From the cell containing the given text, extract its center point as (x, y) coordinate. 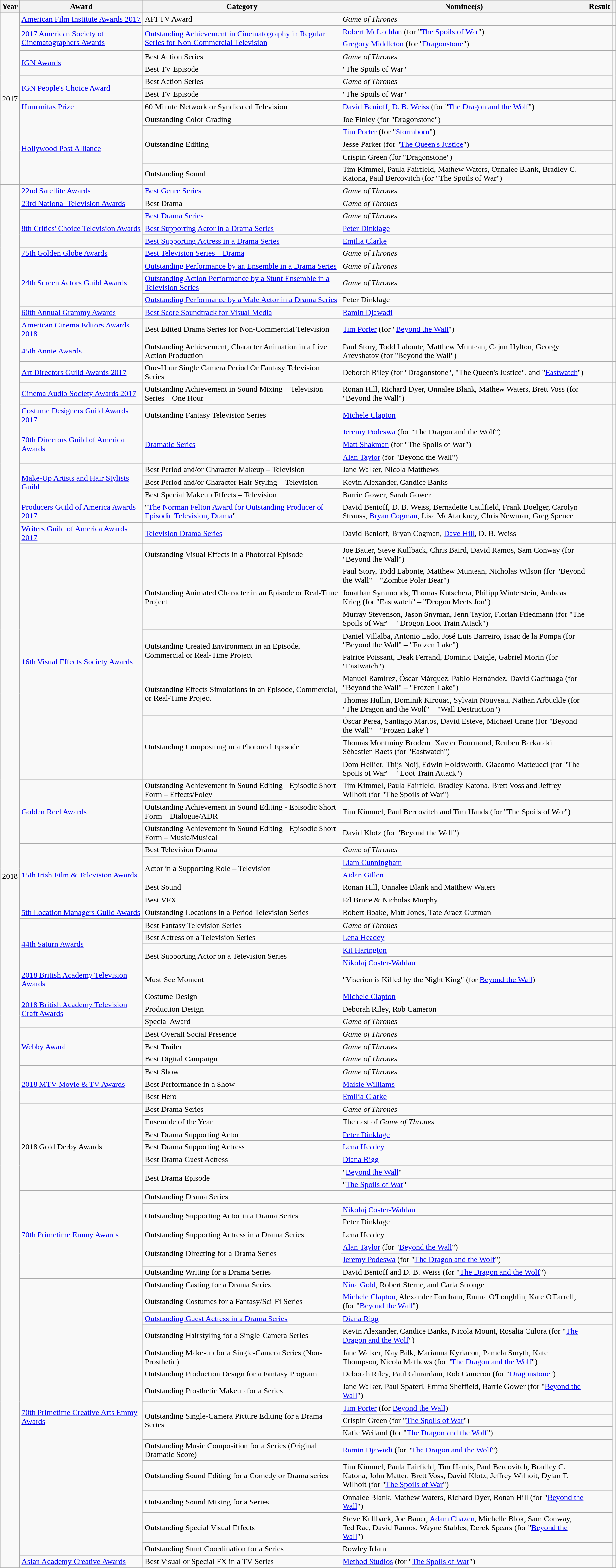
Manuel Ramírez, Óscar Márquez, Pablo Hernández, David Gacituaga (for "Beyond the Wall" – "Frozen Lake") (464, 683)
Humanitas Prize (82, 107)
Best Period and/or Character Makeup – Television (242, 470)
Best Period and/or Character Hair Styling – Television (242, 482)
Best Fantasy Television Series (242, 925)
Daniel Villalba, Antonio Lado, José Luis Barreiro, Isaac de la Pompa (for "Beyond the Wall" – "Frozen Lake") (464, 640)
Óscar Perea, Santiago Martos, David Esteve, Michael Crane (for "Beyond the Wall" – "Frozen Lake") (464, 726)
Outstanding Drama Series (242, 1197)
Best Score Soundtrack for Visual Media (242, 312)
Outstanding Hairstyling for a Single-Camera Series (242, 1336)
Cinema Audio Society Awards 2017 (82, 394)
Best Sound (242, 887)
Deborah Riley, Paul Ghirardani, Rob Cameron (for "Dragonstone") (464, 1374)
Outstanding Stunt Coordination for a Series (242, 1549)
IGN Awards (82, 63)
Robert McLachlan (for "The Spoils of War") (464, 32)
Outstanding Effects Simulations in an Episode, Commercial, or Real-Time Project (242, 693)
Outstanding Special Visual Effects (242, 1528)
American Cinema Editors Awards 2018 (82, 329)
Best Television Drama (242, 850)
5th Location Managers Guild Awards (82, 912)
Aidan Gillen (464, 875)
Tim Kimmel, Paula Fairfield, Mathew Waters, Onnalee Blank, Bradley C. Katona, Paul Bercovitch (for "The Spoils of War") (464, 174)
Ramin Djawadi (for "The Dragon and the Wolf") (464, 1450)
Ronan Hill, Onnalee Blank and Matthew Waters (464, 887)
Jane Walker, Kay Bilk, Marianna Kyriacou, Pamela Smyth, Kate Thompson, Nicola Mathews (for "The Dragon and the Wolf") (464, 1357)
60 Minute Network or Syndicated Television (242, 107)
44th Saturn Awards (82, 944)
Joe Finley (for "Dragonstone") (464, 119)
David Benioff, Bryan Cogman, Dave Hill, D. B. Weiss (464, 533)
Outstanding Visual Effects in a Photoreal Episode (242, 554)
Production Design (242, 1009)
"The Norman Felton Award for Outstanding Producer of Episodic Television, Drama" (242, 511)
Outstanding Achievement in Sound Mixing – Television Series – One Hour (242, 394)
One-Hour Single Camera Period Or Fantasy Television Series (242, 372)
AFI TV Award (242, 19)
Outstanding Achievement in Sound Editing - Episodic Short Form – Music/Musical (242, 833)
David Benioff, D. B. Weiss (for "The Dragon and the Wolf") (464, 107)
Ensemble of the Year (242, 1122)
Robert Boake, Matt Jones, Tate Araez Guzman (464, 912)
Asian Academy Creative Awards (82, 1561)
Best Actress on a Television Series (242, 937)
Best Trailer (242, 1047)
Best Edited Drama Series for Non-Commercial Television (242, 329)
Maisie Williams (464, 1084)
Thomas Hullin, Dominik Kirouac, Sylvain Nouveau, Nathan Arbuckle (for "The Dragon and the Wolf" – "Wall Destruction") (464, 704)
Best Supporting Actor in a Drama Series (242, 228)
Tim Kimmel, Paula Fairfield, Bradley Katona, Brett Voss and Jeffrey Wilhoit (for "The Spoils of War") (464, 790)
Best Visual or Special FX in a TV Series (242, 1561)
45th Annie Awards (82, 351)
2017 (10, 99)
Barrie Gower, Sarah Gower (464, 495)
Ronan Hill, Richard Dyer, Onnalee Blank, Mathew Waters, Brett Voss (for "Beyond the Wall") (464, 394)
Best Performance in a Show (242, 1084)
Webby Award (82, 1047)
2018 British Academy Television Craft Awards (82, 1009)
Dramatic Series (242, 445)
Actor in a Supporting Role – Television (242, 869)
Murray Stevenson, Jason Snyman, Jenn Taylor, Florian Friedmann (for "The Spoils of War" – "Drogon Loot Train Attack") (464, 619)
Best Drama Supporting Actor (242, 1134)
Jane Walker, Paul Spateri, Emma Sheffield, Barrie Gower (for "Beyond the Wall") (464, 1391)
David Klotz (for "Beyond the Wall") (464, 833)
Gregory Middleton (for "Dragonstone") (464, 44)
David Benioff, D. B. Weiss, Bernadette Caulfield, Frank Doelger, Carolyn Strauss, Bryan Cogman, Lisa McAtackney, Chris Newman, Greg Spence (464, 511)
"Beyond the Wall" (464, 1172)
Kevin Alexander, Candice Banks, Nicola Mount, Rosalia Culora (for "The Dragon and the Wolf") (464, 1336)
Outstanding Sound Mixing for a Series (242, 1502)
Outstanding Directing for a Drama Series (242, 1253)
Hollywood Post Alliance (82, 149)
The cast of Game of Thrones (464, 1122)
Dom Hellier, Thijs Noij, Edwin Holdsworth, Giacomo Matteucci (for "The Spoils of War" – "Loot Train Attack") (464, 769)
Joe Bauer, Steve Kullback, Chris Baird, David Ramos, Sam Conway (for "Beyond the Wall") (464, 554)
Matt Shakman (for "The Spoils of War") (464, 445)
16th Visual Effects Society Awards (82, 662)
Ed Bruce & Nicholas Murphy (464, 900)
Category (242, 7)
Crispin Green (for "The Spoils of War") (464, 1421)
Outstanding Music Composition for a Series (Original Dramatic Score) (242, 1450)
Outstanding Make-up for a Single-Camera Series (Non-Prosthetic) (242, 1357)
Outstanding Color Grading (242, 119)
Outstanding Editing (242, 144)
Rowley Irlam (464, 1549)
2018 (10, 876)
Tim Porter (for "Stormborn") (464, 132)
Outstanding Performance by an Ensemble in a Drama Series (242, 266)
Producers Guild of America Awards 2017 (82, 511)
Best Special Makeup Effects – Television (242, 495)
Nominee(s) (464, 7)
Best Supporting Actor on a Television Series (242, 956)
Outstanding Animated Character in an Episode or Real-Time Project (242, 597)
Tim Porter (for "Beyond the Wall") (464, 329)
70th Primetime Emmy Awards (82, 1235)
Best Drama (242, 203)
Tim Porter (for Beyond the Wall) (464, 1408)
Outstanding Prosthetic Makeup for a Series (242, 1391)
Make-Up Artists and Hair Stylists Guild (82, 482)
Best Digital Campaign (242, 1059)
Best Television Series – Drama (242, 253)
22nd Satellite Awards (82, 191)
Writers Guild of America Awards 2017 (82, 533)
Best Supporting Actress in a Drama Series (242, 241)
Deborah Riley (for "Dragonstone", "The Queen's Justice", and "Eastwatch") (464, 372)
15th Irish Film & Television Awards (82, 875)
Outstanding Casting for a Drama Series (242, 1285)
Best Drama Guest Actress (242, 1159)
Method Studios (for "The Spoils of War") (464, 1561)
Art Directors Guild Awards 2017 (82, 372)
Must-See Moment (242, 980)
Crispin Green (for "Dragonstone") (464, 157)
Special Award (242, 1022)
Award (82, 7)
Outstanding Achievement in Sound Editing - Episodic Short Form – Dialogue/ADR (242, 812)
60th Annual Grammy Awards (82, 312)
Kevin Alexander, Candice Banks (464, 482)
Michele Clapton, Alexander Fordham, Emma O'Loughlin, Kate O'Farrell, (for "Beyond the Wall") (464, 1301)
Steve Kullback, Joe Bauer, Adam Chazen, Michelle Blok, Sam Conway, Ted Rae, David Ramos, Wayne Stables, Derek Spears (for "Beyond the Wall") (464, 1528)
Outstanding Action Performance by a Stunt Ensemble in a Television Series (242, 283)
Jesse Parker (for "The Queen's Justice") (464, 144)
Jonathan Symmonds, Thomas Kutschera, Philipp Winterstein, Andreas Krieg (for "Eastwatch" – "Drogon Meets Jon") (464, 597)
Outstanding Supporting Actor in a Drama Series (242, 1216)
David Benioff and D. B. Weiss (for "The Dragon and the Wolf") (464, 1272)
Paul Story, Todd Labonte, Matthew Muntean, Cajun Hylton, Georgy Arevshatov (for "Beyond the Wall") (464, 351)
Onnalee Blank, Mathew Waters, Richard Dyer, Ronan Hill (for "Beyond the Wall") (464, 1502)
Television Drama Series (242, 533)
Outstanding Supporting Actress in a Drama Series (242, 1235)
Tim Kimmel, Paul Bercovitch and Tim Hands (for "The Spoils of War") (464, 812)
2017 American Society of Cinematographers Awards (82, 38)
Outstanding Fantasy Television Series (242, 415)
Outstanding Achievement, Character Animation in a Live Action Production (242, 351)
70th Primetime Creative Arts Emmy Awards (82, 1417)
Outstanding Achievement in Sound Editing - Episodic Short Form – Effects/Foley (242, 790)
Best VFX (242, 900)
Nina Gold, Robert Sterne, and Carla Stronge (464, 1285)
Outstanding Guest Actress in a Drama Series (242, 1319)
"Viserion is Killed by the Night King" (for Beyond the Wall) (464, 980)
Costume Designers Guild Awards 2017 (82, 415)
Katie Weiland (for "The Dragon and the Wolf") (464, 1433)
Outstanding Performance by a Male Actor in a Drama Series (242, 300)
Liam Cunningham (464, 862)
Best Drama Episode (242, 1178)
Best Overall Social Presence (242, 1034)
Patrice Poissant, Deak Ferrand, Dominic Daigle, Gabriel Morin (for "Eastwatch") (464, 662)
23rd National Television Awards (82, 203)
Thomas Montminy Brodeur, Xavier Fourmond, Reuben Barkataki, Sébastien Raets (for "Eastwatch") (464, 747)
American Film Institute Awards 2017 (82, 19)
Outstanding Sound (242, 174)
Best Drama Supporting Actress (242, 1147)
Outstanding Locations in a Period Television Series (242, 912)
Best Show (242, 1072)
Outstanding Created Environment in an Episode, Commercial or Real-Time Project (242, 651)
Jane Walker, Nicola Matthews (464, 470)
Best Hero (242, 1097)
Kit Harington (464, 950)
Outstanding Sound Editing for a Comedy or Drama series (242, 1476)
24th Screen Actors Guild Awards (82, 283)
75th Golden Globe Awards (82, 253)
Deborah Riley, Rob Cameron (464, 1009)
Paul Story, Todd Labonte, Matthew Muntean, Nicholas Wilson (for "Beyond the Wall" – "Zombie Polar Bear") (464, 576)
Outstanding Single-Camera Picture Editing for a Drama Series (242, 1420)
Costume Design (242, 997)
8th Critics' Choice Television Awards (82, 228)
Outstanding Writing for a Drama Series (242, 1272)
IGN People's Choice Award (82, 88)
Golden Reel Awards (82, 812)
Outstanding Production Design for a Fantasy Program (242, 1374)
70th Directors Guild of America Awards (82, 445)
2018 MTV Movie & TV Awards (82, 1084)
Year (10, 7)
Result (600, 7)
Outstanding Achievement in Cinematography in Regular Series for Non-Commercial Television (242, 38)
Best Genre Series (242, 191)
Ramin Djawadi (464, 312)
Outstanding Compositing in a Photoreal Episode (242, 747)
2018 Gold Derby Awards (82, 1147)
2018 British Academy Television Awards (82, 980)
Outstanding Costumes for a Fantasy/Sci-Fi Series (242, 1301)
